Return [x, y] of the center of cell containing provided text 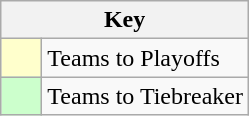
Teams to Tiebreaker [146, 96]
Teams to Playoffs [146, 58]
Key [125, 20]
